Search for the cell housing the specified text and yield its [X, Y] center coordinate. 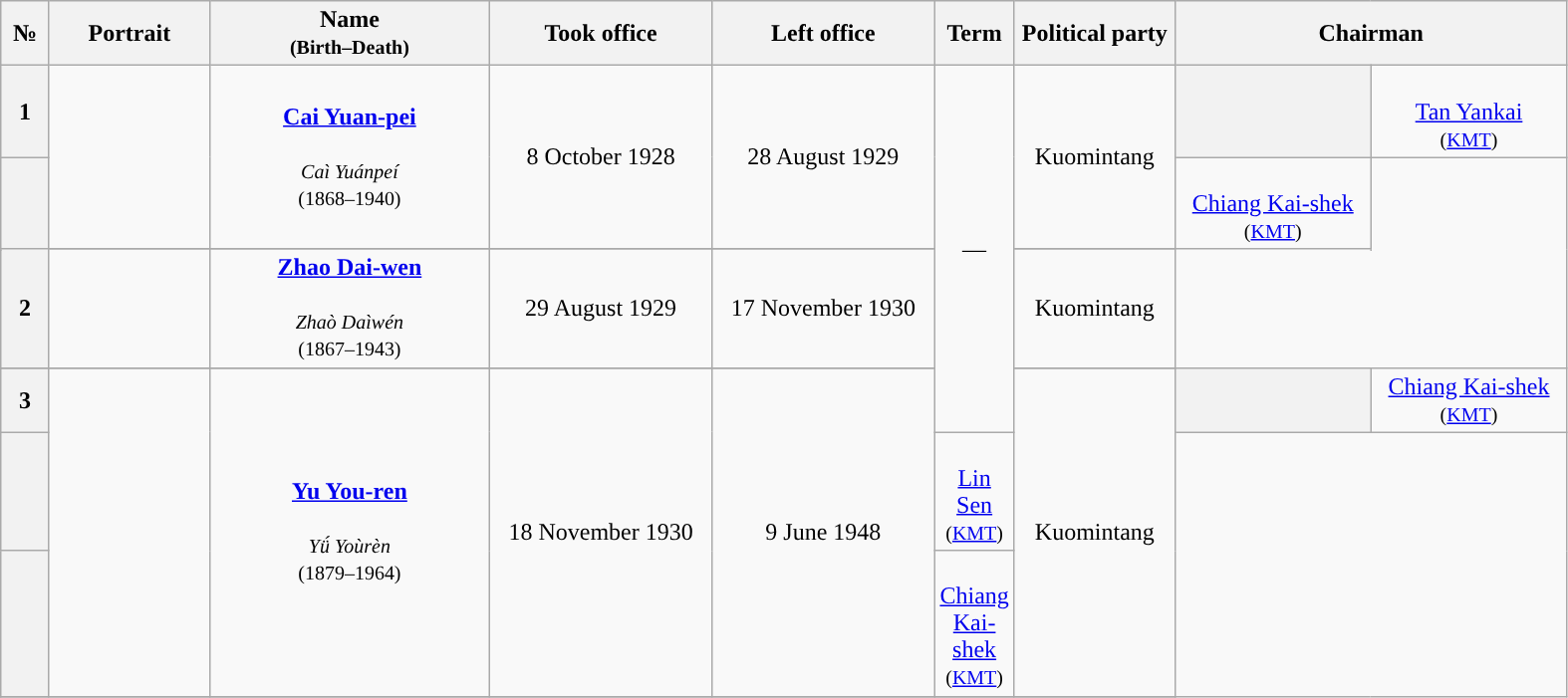
9 June 1948 [823, 532]
Zhao Dai-wenZhaò Daìwén(1867–1943) [349, 309]
8 October 1928 [600, 157]
Political party [1094, 34]
— [974, 249]
Took office [600, 34]
Term [974, 34]
Chairman [1371, 34]
28 August 1929 [823, 157]
Left office [823, 34]
№ [26, 34]
29 August 1929 [600, 309]
18 November 1930 [600, 532]
3 [26, 400]
2 [26, 309]
Tan Yankai(KMT) [1468, 112]
1 [26, 112]
Portrait [130, 34]
Cai Yuan-peiCaì Yuánpeí(1868–1940) [349, 157]
Yu You-renYǘ Yoùrèn(1879–1964) [349, 532]
17 November 1930 [823, 309]
Name(Birth–Death) [349, 34]
Lin Sen(KMT) [974, 492]
